Provide the (x, y) coordinate of the cell's center where the given text is located.  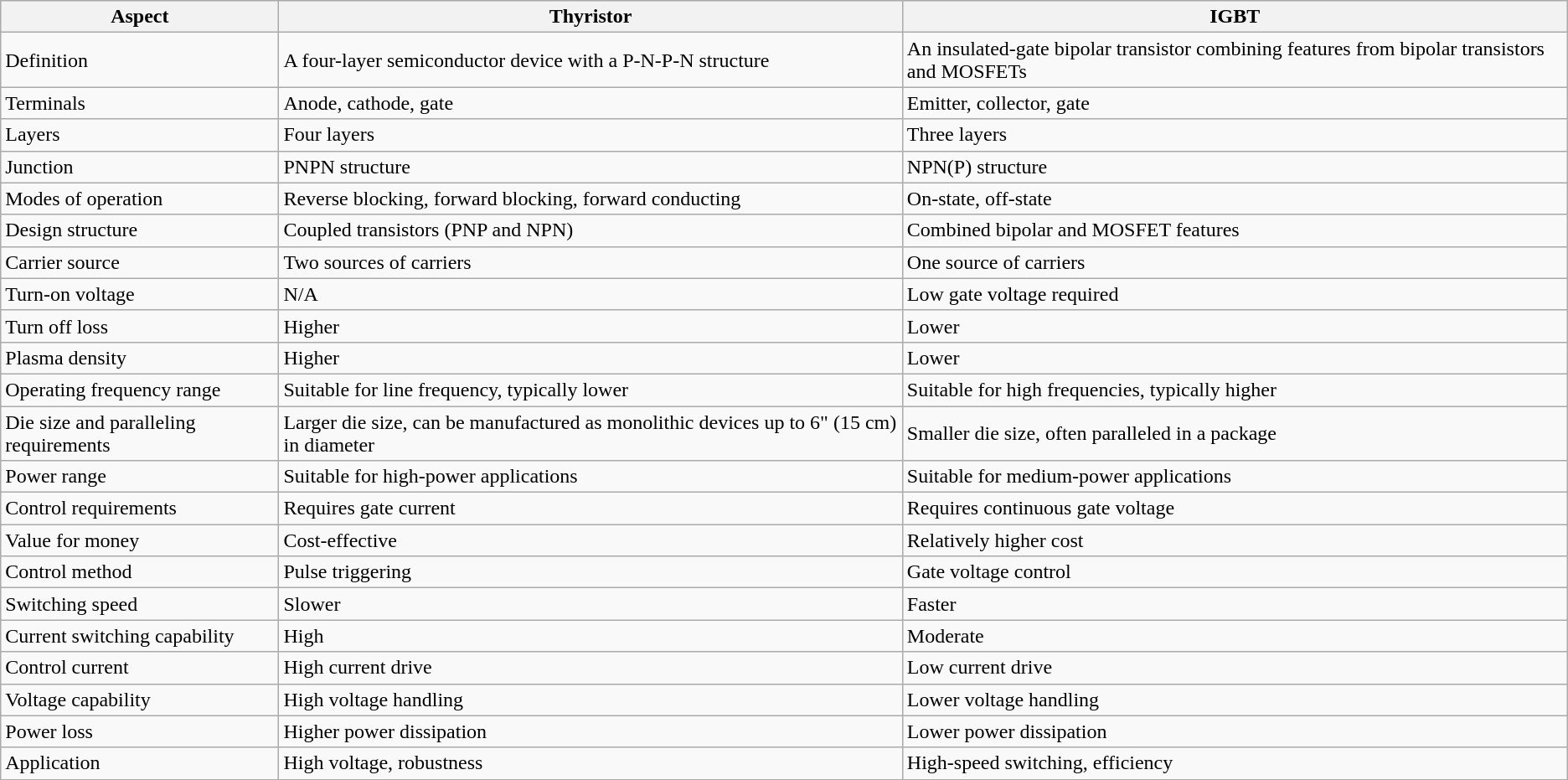
Application (140, 763)
Emitter, collector, gate (1235, 103)
Gate voltage control (1235, 572)
Faster (1235, 604)
Slower (591, 604)
Requires gate current (591, 509)
Value for money (140, 540)
An insulated-gate bipolar transistor combining features from bipolar transistors and MOSFETs (1235, 60)
Suitable for medium-power applications (1235, 477)
High (591, 636)
Moderate (1235, 636)
Relatively higher cost (1235, 540)
Anode, cathode, gate (591, 103)
Low current drive (1235, 668)
PNPN structure (591, 167)
Lower voltage handling (1235, 700)
Two sources of carriers (591, 262)
On-state, off-state (1235, 199)
Layers (140, 135)
Operating frequency range (140, 390)
Higher power dissipation (591, 731)
Low gate voltage required (1235, 294)
Larger die size, can be manufactured as monolithic devices up to 6" (15 cm) in diameter (591, 432)
Turn-on voltage (140, 294)
N/A (591, 294)
Voltage capability (140, 700)
Aspect (140, 17)
Die size and paralleling requirements (140, 432)
Terminals (140, 103)
Design structure (140, 230)
Turn off loss (140, 326)
Definition (140, 60)
Requires continuous gate voltage (1235, 509)
Plasma density (140, 358)
Switching speed (140, 604)
One source of carriers (1235, 262)
Junction (140, 167)
Combined bipolar and MOSFET features (1235, 230)
Suitable for high frequencies, typically higher (1235, 390)
NPN(P) structure (1235, 167)
Three layers (1235, 135)
Pulse triggering (591, 572)
Control method (140, 572)
High current drive (591, 668)
Coupled transistors (PNP and NPN) (591, 230)
Modes of operation (140, 199)
High-speed switching, efficiency (1235, 763)
Reverse blocking, forward blocking, forward conducting (591, 199)
A four-layer semiconductor device with a P-N-P-N structure (591, 60)
Smaller die size, often paralleled in a package (1235, 432)
Control current (140, 668)
Carrier source (140, 262)
Lower power dissipation (1235, 731)
Cost-effective (591, 540)
Suitable for high-power applications (591, 477)
Power loss (140, 731)
IGBT (1235, 17)
Thyristor (591, 17)
Power range (140, 477)
High voltage handling (591, 700)
Four layers (591, 135)
Current switching capability (140, 636)
Suitable for line frequency, typically lower (591, 390)
Control requirements (140, 509)
High voltage, robustness (591, 763)
